Provide the [X, Y] coordinate of the cell's center where the given text is located.  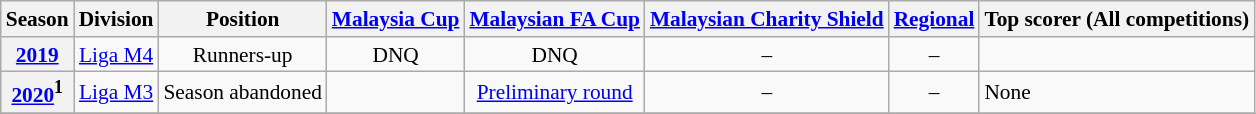
Season abandoned [242, 92]
Season [38, 19]
Preliminary round [554, 92]
2019 [38, 55]
Malaysian Charity Shield [767, 19]
Position [242, 19]
Malaysian FA Cup [554, 19]
Runners-up [242, 55]
Division [116, 19]
Liga M4 [116, 55]
Top scorer (All competitions) [1116, 19]
Malaysia Cup [396, 19]
Regional [934, 19]
20201 [38, 92]
None [1116, 92]
Liga M3 [116, 92]
